Extract the [X, Y] coordinate from the center of the cell holding the provided text.  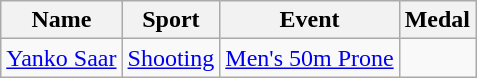
Event [310, 20]
Shooting [171, 58]
Yanko Saar [62, 58]
Name [62, 20]
Men's 50m Prone [310, 58]
Medal [437, 20]
Sport [171, 20]
